Capture the cell that displays the provided text and extract its [X, Y] central coordinate. 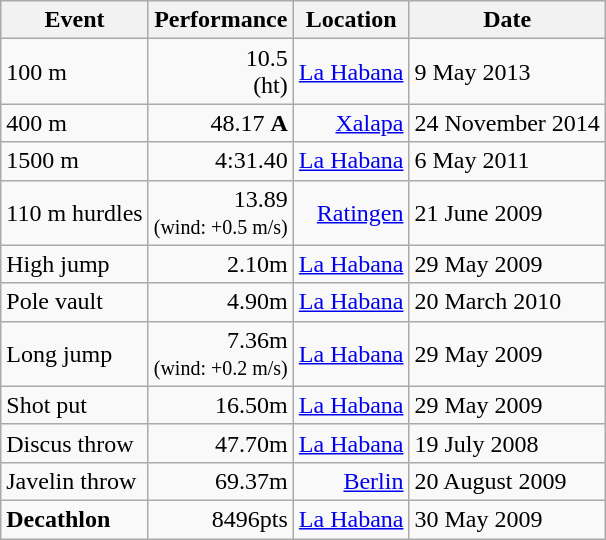
1500 m [74, 161]
2.10m [220, 264]
10.5 (ht) [220, 72]
High jump [74, 264]
21 June 2009 [507, 212]
48.17 A [220, 123]
13.89 (wind: +0.5 m/s) [220, 212]
6 May 2011 [507, 161]
Pole vault [74, 302]
7.36m (wind: +0.2 m/s) [220, 354]
24 November 2014 [507, 123]
4.90m [220, 302]
Shot put [74, 405]
8496pts [220, 519]
Performance [220, 20]
4:31.40 [220, 161]
30 May 2009 [507, 519]
Xalapa [351, 123]
100 m [74, 72]
69.37m [220, 481]
Berlin [351, 481]
20 August 2009 [507, 481]
Decathlon [74, 519]
19 July 2008 [507, 443]
110 m hurdles [74, 212]
20 March 2010 [507, 302]
9 May 2013 [507, 72]
Location [351, 20]
Ratingen [351, 212]
Date [507, 20]
400 m [74, 123]
Discus throw [74, 443]
Long jump [74, 354]
16.50m [220, 405]
Javelin throw [74, 481]
Event [74, 20]
47.70m [220, 443]
